Provide the (x, y) coordinate of the cell's center where the given text is located.  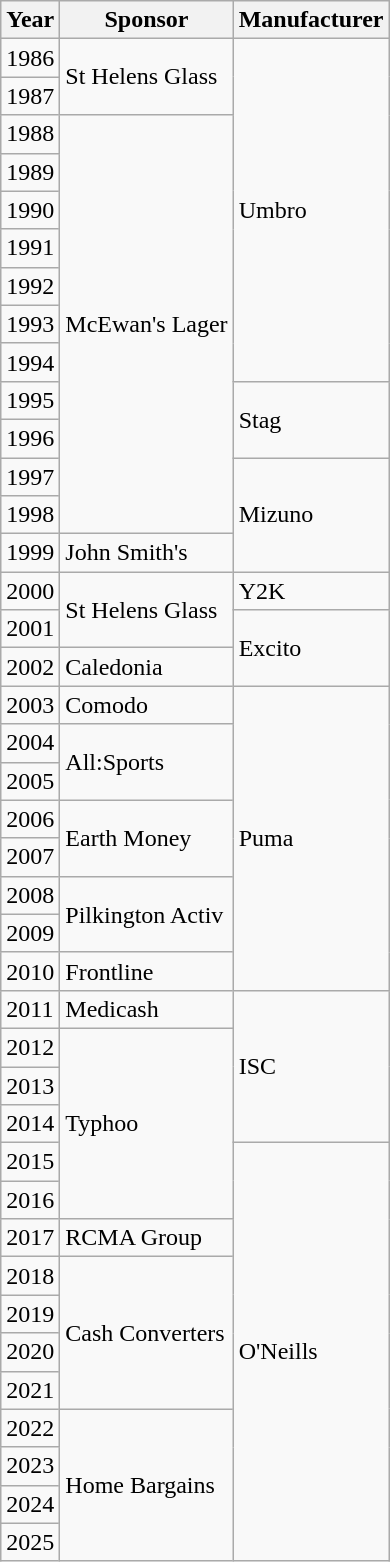
2019 (30, 1314)
2005 (30, 781)
Year (30, 20)
Puma (311, 838)
1986 (30, 58)
2003 (30, 705)
McEwan's Lager (146, 324)
2014 (30, 1124)
Excito (311, 648)
Home Bargains (146, 1485)
2000 (30, 591)
Medicash (146, 1009)
ISC (311, 1066)
2012 (30, 1047)
Manufacturer (311, 20)
Comodo (146, 705)
1995 (30, 400)
2013 (30, 1085)
2017 (30, 1238)
2024 (30, 1504)
1994 (30, 362)
Y2K (311, 591)
RCMA Group (146, 1238)
Frontline (146, 971)
2010 (30, 971)
1987 (30, 96)
1989 (30, 172)
1999 (30, 553)
2004 (30, 743)
2007 (30, 857)
2020 (30, 1352)
2022 (30, 1428)
Stag (311, 419)
Sponsor (146, 20)
1996 (30, 438)
John Smith's (146, 553)
2021 (30, 1390)
1988 (30, 134)
1993 (30, 324)
O'Neills (311, 1352)
2002 (30, 667)
2011 (30, 1009)
1998 (30, 515)
2006 (30, 819)
Typhoo (146, 1123)
2009 (30, 933)
Mizuno (311, 515)
2015 (30, 1162)
2016 (30, 1200)
2018 (30, 1276)
Cash Converters (146, 1333)
All:Sports (146, 762)
Caledonia (146, 667)
1997 (30, 477)
2001 (30, 629)
Earth Money (146, 838)
2023 (30, 1466)
Umbro (311, 210)
Pilkington Activ (146, 914)
2008 (30, 895)
1991 (30, 248)
2025 (30, 1542)
1990 (30, 210)
1992 (30, 286)
